Detect which cell encompasses the target text, then output its (X, Y) center coordinate. 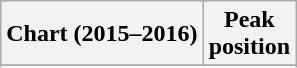
Peakposition (249, 34)
Chart (2015–2016) (102, 34)
